For the text-containing cell, return its midpoint in (X, Y) coordinate format. 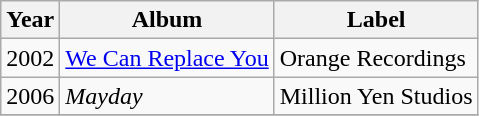
2006 (30, 96)
Year (30, 20)
Mayday (167, 96)
Label (376, 20)
Million Yen Studios (376, 96)
We Can Replace You (167, 58)
Orange Recordings (376, 58)
2002 (30, 58)
Album (167, 20)
